Find where the given text appears and provide that cell's center as (X, Y) coordinate. 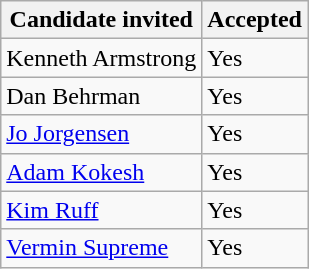
Accepted (255, 20)
Adam Kokesh (102, 172)
Candidate invited (102, 20)
Dan Behrman (102, 96)
Vermin Supreme (102, 248)
Kim Ruff (102, 210)
Jo Jorgensen (102, 134)
Kenneth Armstrong (102, 58)
